Locate the cell with the specified text and output its [x, y] center coordinate. 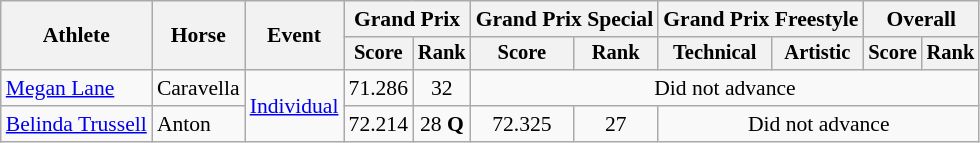
Individual [294, 106]
71.286 [378, 88]
Technical [714, 54]
Artistic [817, 54]
Anton [198, 124]
Grand Prix [408, 19]
Megan Lane [76, 88]
Horse [198, 36]
Grand Prix Freestyle [760, 19]
72.214 [378, 124]
32 [442, 88]
28 Q [442, 124]
Grand Prix Special [565, 19]
27 [616, 124]
Belinda Trussell [76, 124]
Caravella [198, 88]
72.325 [522, 124]
Overall [921, 19]
Athlete [76, 36]
Event [294, 36]
